Extract the [X, Y] coordinate from the center of the cell holding the provided text.  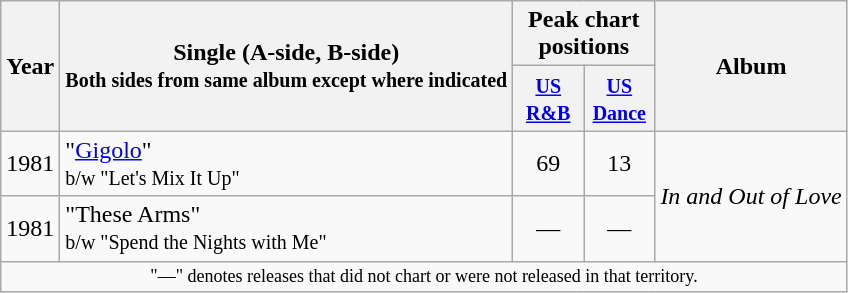
"—" denotes releases that did not chart or were not released in that territory. [424, 276]
US R&B [548, 98]
Year [30, 66]
In and Out of Love [751, 196]
US Dance [620, 98]
13 [620, 164]
Single (A-side, B-side)Both sides from same album except where indicated [286, 66]
69 [548, 164]
"These Arms"b/w "Spend the Nights with Me" [286, 228]
Peak chart positions [584, 34]
Album [751, 66]
"Gigolo"b/w "Let's Mix It Up" [286, 164]
